Determine the (x, y) coordinate at the center of the cell enclosing the given text.  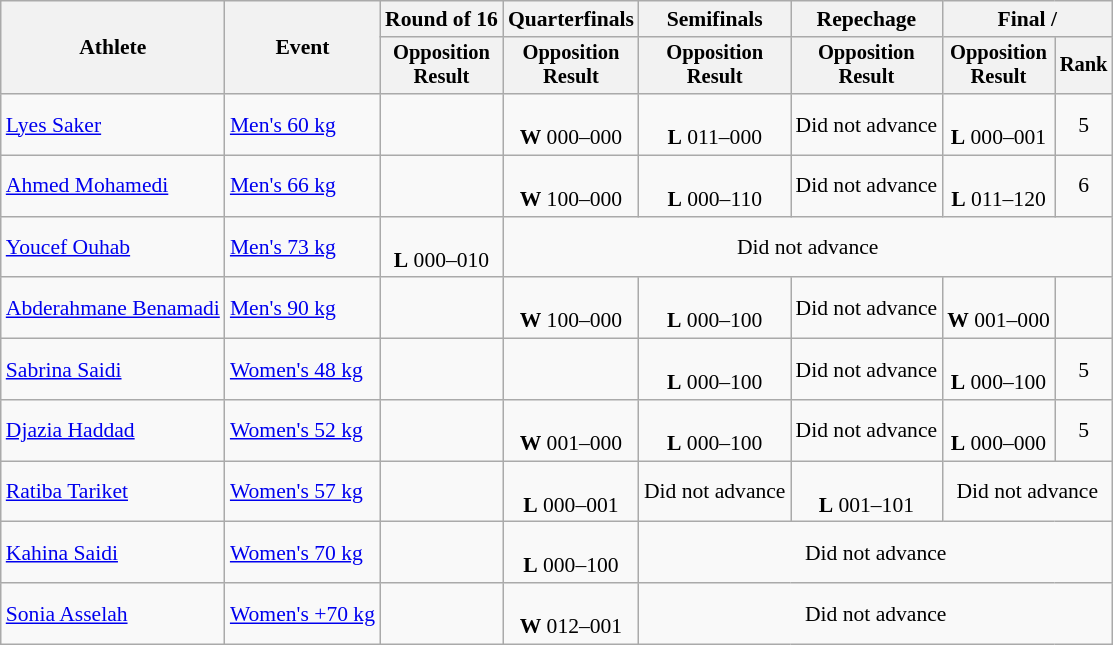
Quarterfinals (571, 19)
L 000–000 (998, 430)
Men's 60 kg (302, 124)
L 011–120 (998, 186)
Sabrina Saidi (113, 370)
6 (1084, 186)
Men's 66 kg (302, 186)
Athlete (113, 48)
Repechage (867, 19)
L 000–010 (442, 248)
Women's 57 kg (302, 492)
Ahmed Mohamedi (113, 186)
L 011–000 (715, 124)
Kahina Saidi (113, 552)
Men's 73 kg (302, 248)
Women's 48 kg (302, 370)
Round of 16 (442, 19)
Women's +70 kg (302, 614)
Djazia Haddad (113, 430)
W 012–001 (571, 614)
L 001–101 (867, 492)
Final / (1027, 19)
L 000–110 (715, 186)
Semifinals (715, 19)
Sonia Asselah (113, 614)
W 000–000 (571, 124)
Lyes Saker (113, 124)
Abderahmane Benamadi (113, 308)
Ratiba Tariket (113, 492)
Women's 52 kg (302, 430)
Men's 90 kg (302, 308)
Rank (1084, 66)
Event (302, 48)
Women's 70 kg (302, 552)
Youcef Ouhab (113, 248)
